Provide the [x, y] coordinate of the cell's center where the given text is located.  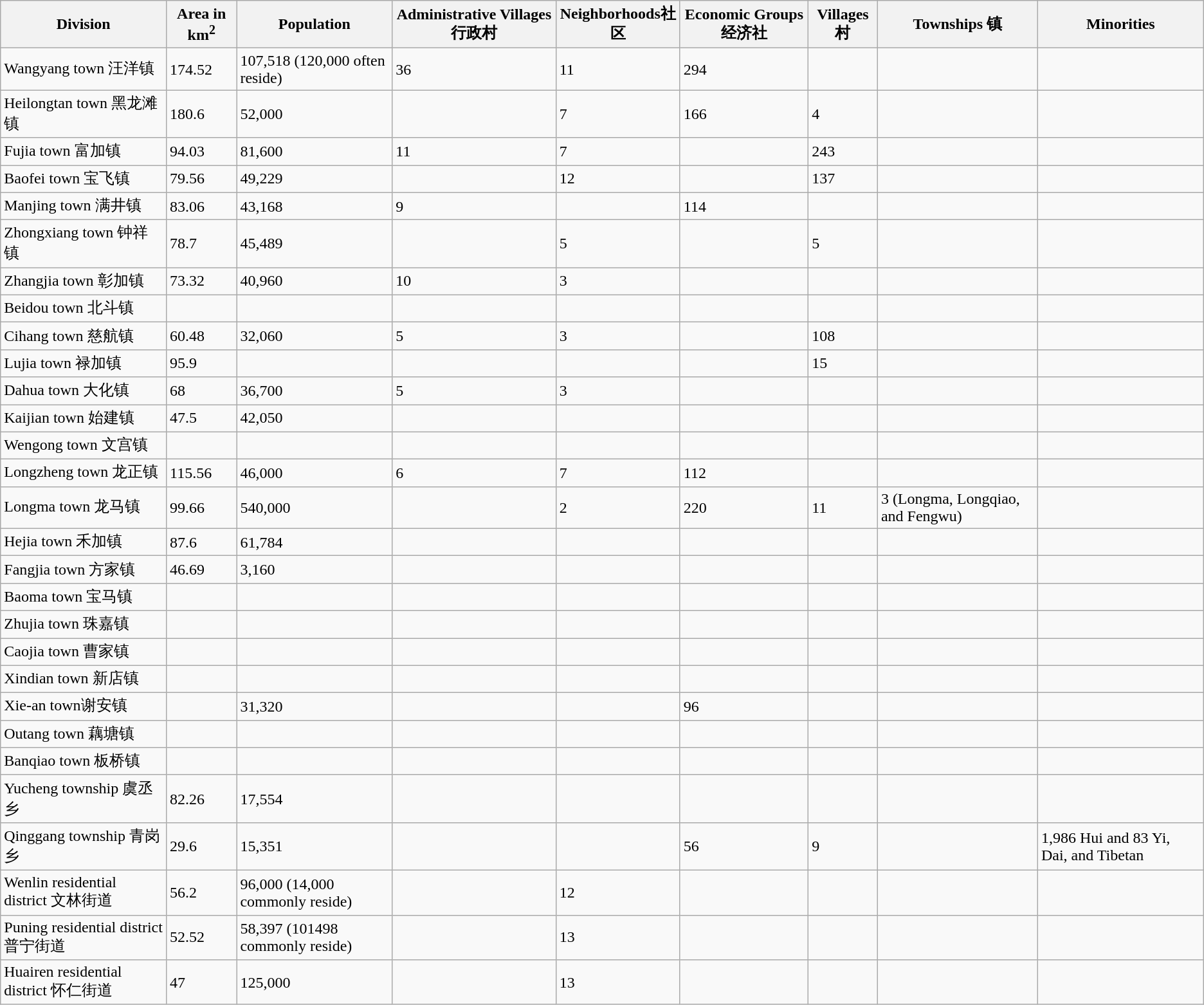
46.69 [202, 570]
Cihang town 慈航镇 [84, 336]
Baoma town 宝马镇 [84, 597]
Longma town 龙马镇 [84, 507]
99.66 [202, 507]
29.6 [202, 846]
Qinggang township 青岗乡 [84, 846]
115.56 [202, 474]
32,060 [315, 336]
58,397 (101498 commonly reside) [315, 937]
Heilongtan town 黑龙滩镇 [84, 114]
Administrative Villages 行政村 [474, 24]
Villages 村 [843, 24]
60.48 [202, 336]
10 [474, 282]
Kaijian town 始建镇 [84, 418]
56 [743, 846]
3 (Longma, Longqiao, and Fengwu) [957, 507]
43,168 [315, 206]
46,000 [315, 474]
174.52 [202, 69]
Yucheng township 虞丞乡 [84, 798]
78.7 [202, 244]
Beidou town 北斗镇 [84, 309]
Wangyang town 汪洋镇 [84, 69]
Caojia town 曹家镇 [84, 652]
125,000 [315, 982]
81,600 [315, 152]
Division [84, 24]
82.26 [202, 798]
49,229 [315, 179]
68 [202, 391]
96,000 (14,000 commonly reside) [315, 892]
45,489 [315, 244]
52.52 [202, 937]
3,160 [315, 570]
6 [474, 474]
Population [315, 24]
137 [843, 179]
Huairen residential district 怀仁街道 [84, 982]
15,351 [315, 846]
15 [843, 363]
Xie-an town谢安镇 [84, 706]
40,960 [315, 282]
31,320 [315, 706]
52,000 [315, 114]
61,784 [315, 542]
114 [743, 206]
36,700 [315, 391]
Wengong town 文宫镇 [84, 445]
95.9 [202, 363]
36 [474, 69]
96 [743, 706]
Townships 镇 [957, 24]
79.56 [202, 179]
Outang town 藕塘镇 [84, 733]
56.2 [202, 892]
2 [617, 507]
Neighborhoods社区 [617, 24]
Manjing town 满井镇 [84, 206]
47 [202, 982]
83.06 [202, 206]
166 [743, 114]
73.32 [202, 282]
Hejia town 禾加镇 [84, 542]
Zhujia town 珠嘉镇 [84, 624]
Zhongxiang town 钟祥镇 [84, 244]
Fujia town 富加镇 [84, 152]
Lujia town 禄加镇 [84, 363]
47.5 [202, 418]
Economic Groups 经济社 [743, 24]
4 [843, 114]
540,000 [315, 507]
17,554 [315, 798]
243 [843, 152]
Xindian town 新店镇 [84, 679]
107,518 (120,000 often reside) [315, 69]
42,050 [315, 418]
Longzheng town 龙正镇 [84, 474]
Puning residential district 普宁街道 [84, 937]
94.03 [202, 152]
294 [743, 69]
87.6 [202, 542]
220 [743, 507]
180.6 [202, 114]
Fangjia town 方家镇 [84, 570]
112 [743, 474]
Wenlin residential district 文林街道 [84, 892]
Baofei town 宝飞镇 [84, 179]
Dahua town 大化镇 [84, 391]
Banqiao town 板桥镇 [84, 762]
Zhangjia town 彰加镇 [84, 282]
1,986 Hui and 83 Yi, Dai, and Tibetan [1120, 846]
Area in km2 [202, 24]
108 [843, 336]
Minorities [1120, 24]
